For the text-containing cell, return its midpoint in [x, y] coordinate format. 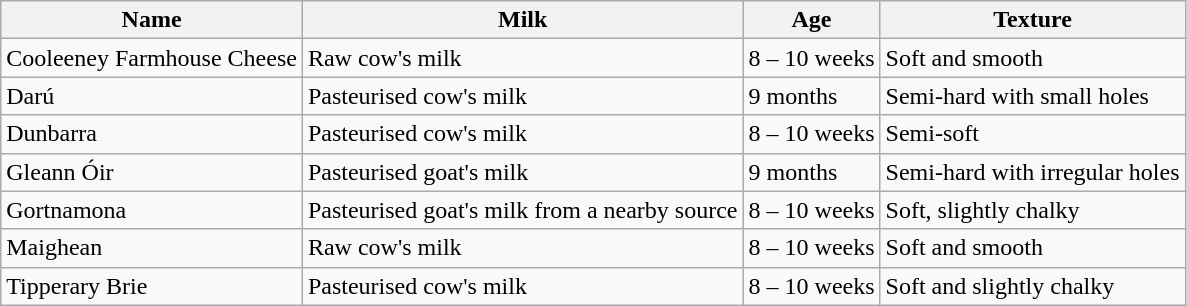
Cooleeney Farmhouse Cheese [152, 58]
Gortnamona [152, 210]
Pasteurised goat's milk from a nearby source [522, 210]
Soft, slightly chalky [1032, 210]
Maighean [152, 248]
Tipperary Brie [152, 286]
Milk [522, 20]
Soft and slightly chalky [1032, 286]
Semi-hard with irregular holes [1032, 172]
Darú [152, 96]
Pasteurised goat's milk [522, 172]
Dunbarra [152, 134]
Semi-hard with small holes [1032, 96]
Gleann Óir [152, 172]
Semi-soft [1032, 134]
Name [152, 20]
Texture [1032, 20]
Age [812, 20]
